Determine the [x, y] coordinate at the center of the cell enclosing the given text.  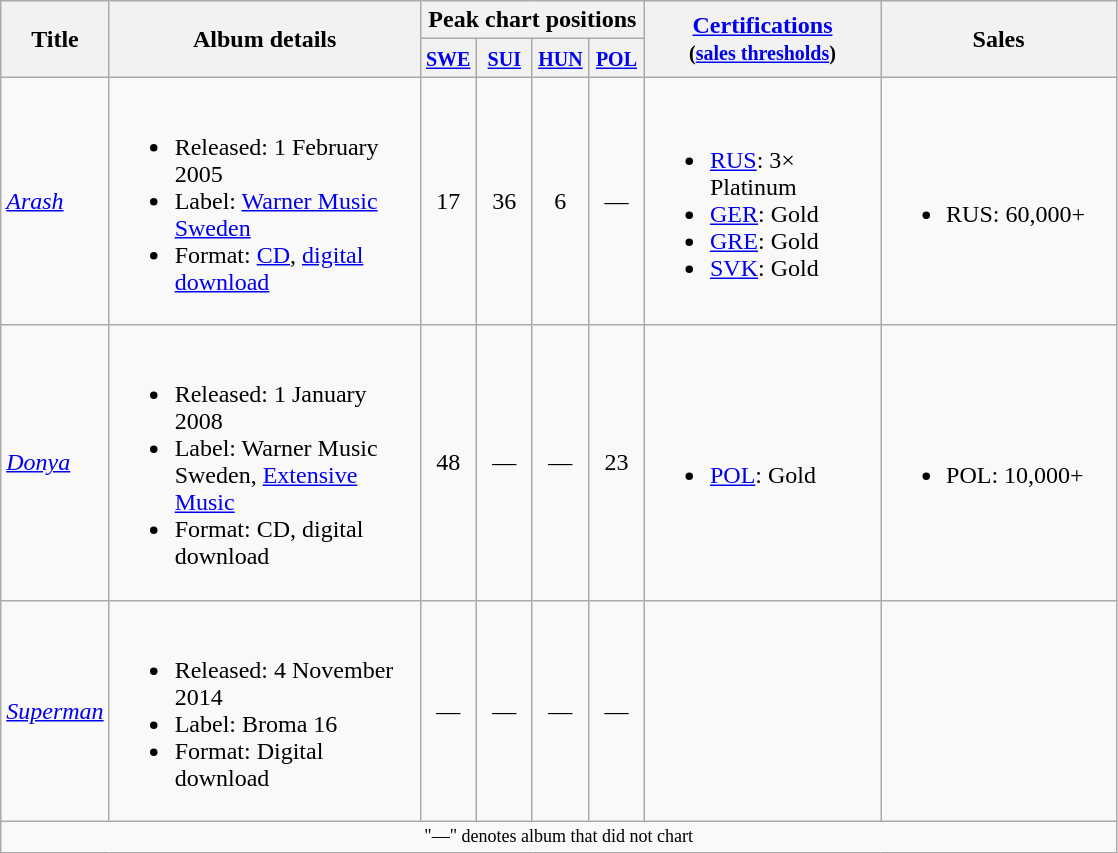
Title [55, 39]
Released: 4 November 2014Label: Broma 16Format: Digital download [264, 710]
48 [448, 462]
RUS: 60,000+ [999, 201]
Arash [55, 201]
"—" denotes album that did not chart [559, 836]
36 [504, 201]
Superman [55, 710]
23 [616, 462]
RUS: 3× PlatinumGER: GoldGRE: GoldSVK: Gold [762, 201]
Released: 1 February 2005Label: Warner Music SwedenFormat: CD, digital download [264, 201]
SUI [504, 58]
POL: 10,000+ [999, 462]
Donya [55, 462]
6 [560, 201]
SWE [448, 58]
POL [616, 58]
Released: 1 January 2008Label: Warner Music Sweden, Extensive MusicFormat: CD, digital download [264, 462]
17 [448, 201]
HUN [560, 58]
Sales [999, 39]
Album details [264, 39]
Certifications(sales thresholds) [762, 39]
POL: Gold [762, 462]
Peak chart positions [532, 20]
